From the cell containing the given text, extract its center point as (X, Y) coordinate. 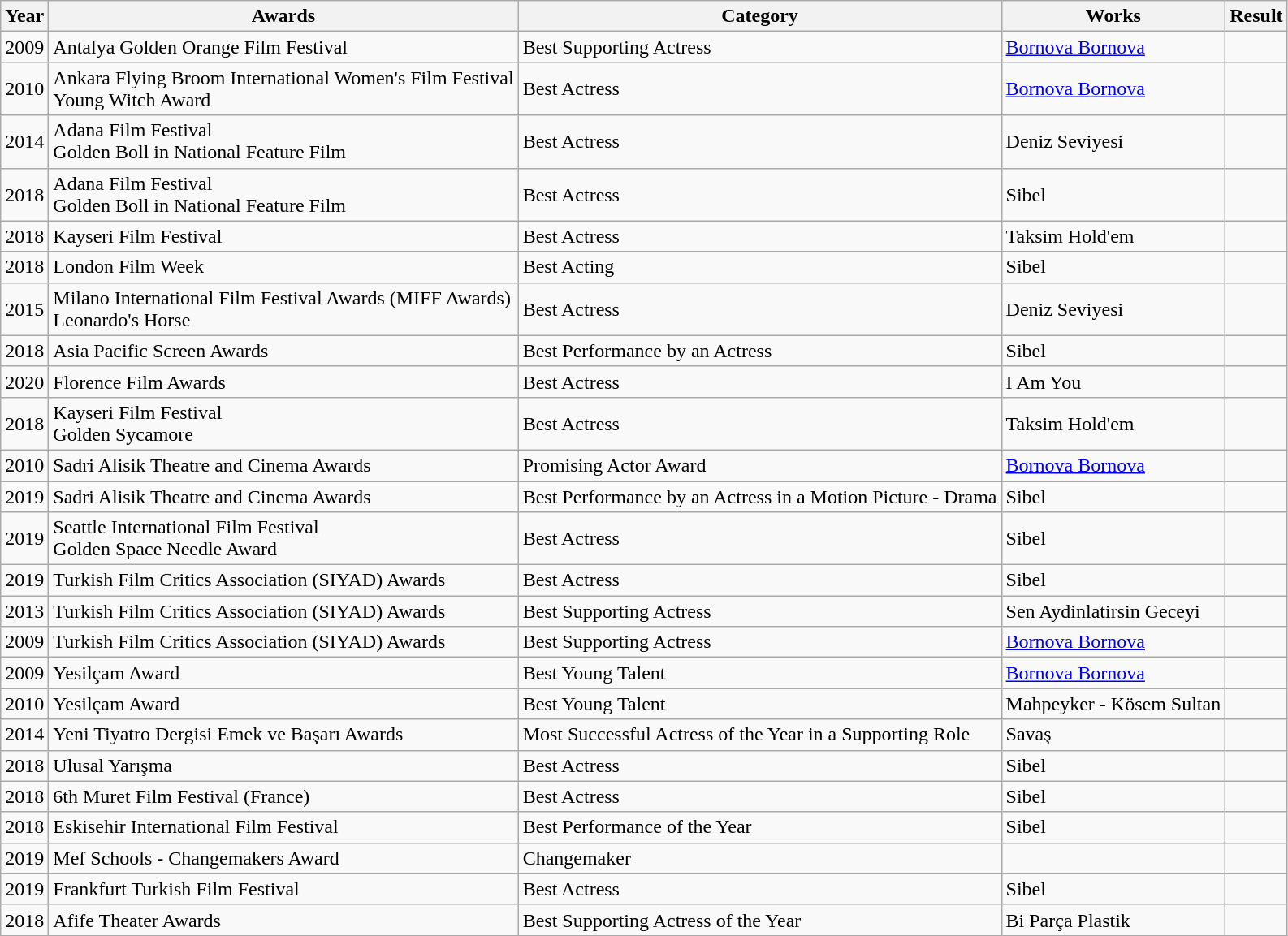
Best Performance of the Year (760, 827)
Year (24, 16)
Frankfurt Turkish Film Festival (283, 889)
Florence Film Awards (283, 382)
Afife Theater Awards (283, 920)
Yeni Tiyatro Dergisi Emek ve Başarı Awards (283, 735)
Best Supporting Actress of the Year (760, 920)
2015 (24, 308)
Bi Parça Plastik (1113, 920)
Changemaker (760, 858)
Milano International Film Festival Awards (MIFF Awards)Leonardo's Horse (283, 308)
London Film Week (283, 267)
Result (1256, 16)
Best Acting (760, 267)
2013 (24, 611)
Savaş (1113, 735)
2020 (24, 382)
Seattle International Film FestivalGolden Space Needle Award (283, 539)
Kayseri Film Festival (283, 236)
Antalya Golden Orange Film Festival (283, 47)
6th Muret Film Festival (France) (283, 796)
Mef Schools - Changemakers Award (283, 858)
Asia Pacific Screen Awards (283, 351)
Best Performance by an Actress in a Motion Picture - Drama (760, 496)
Ulusal Yarışma (283, 766)
Category (760, 16)
Works (1113, 16)
Sen Aydinlatirsin Geceyi (1113, 611)
Awards (283, 16)
Best Performance by an Actress (760, 351)
I Am You (1113, 382)
Kayseri Film FestivalGolden Sycamore (283, 424)
Promising Actor Award (760, 465)
Most Successful Actress of the Year in a Supporting Role (760, 735)
Eskisehir International Film Festival (283, 827)
Ankara Flying Broom International Women's Film FestivalYoung Witch Award (283, 89)
Mahpeyker - Kösem Sultan (1113, 704)
